Find where the given text appears and provide that cell's center as [x, y] coordinate. 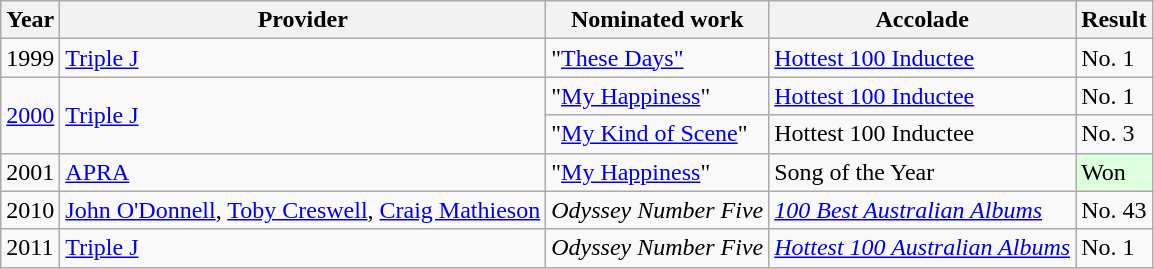
2001 [30, 172]
2011 [30, 248]
Song of the Year [922, 172]
Year [30, 20]
Provider [303, 20]
APRA [303, 172]
No. 43 [1114, 210]
"These Days" [658, 58]
No. 3 [1114, 134]
Nominated work [658, 20]
1999 [30, 58]
Hottest 100 Australian Albums [922, 248]
100 Best Australian Albums [922, 210]
Won [1114, 172]
"My Kind of Scene" [658, 134]
Accolade [922, 20]
Result [1114, 20]
2010 [30, 210]
2000 [30, 115]
John O'Donnell, Toby Creswell, Craig Mathieson [303, 210]
